For the text-containing cell, return its midpoint in (X, Y) coordinate format. 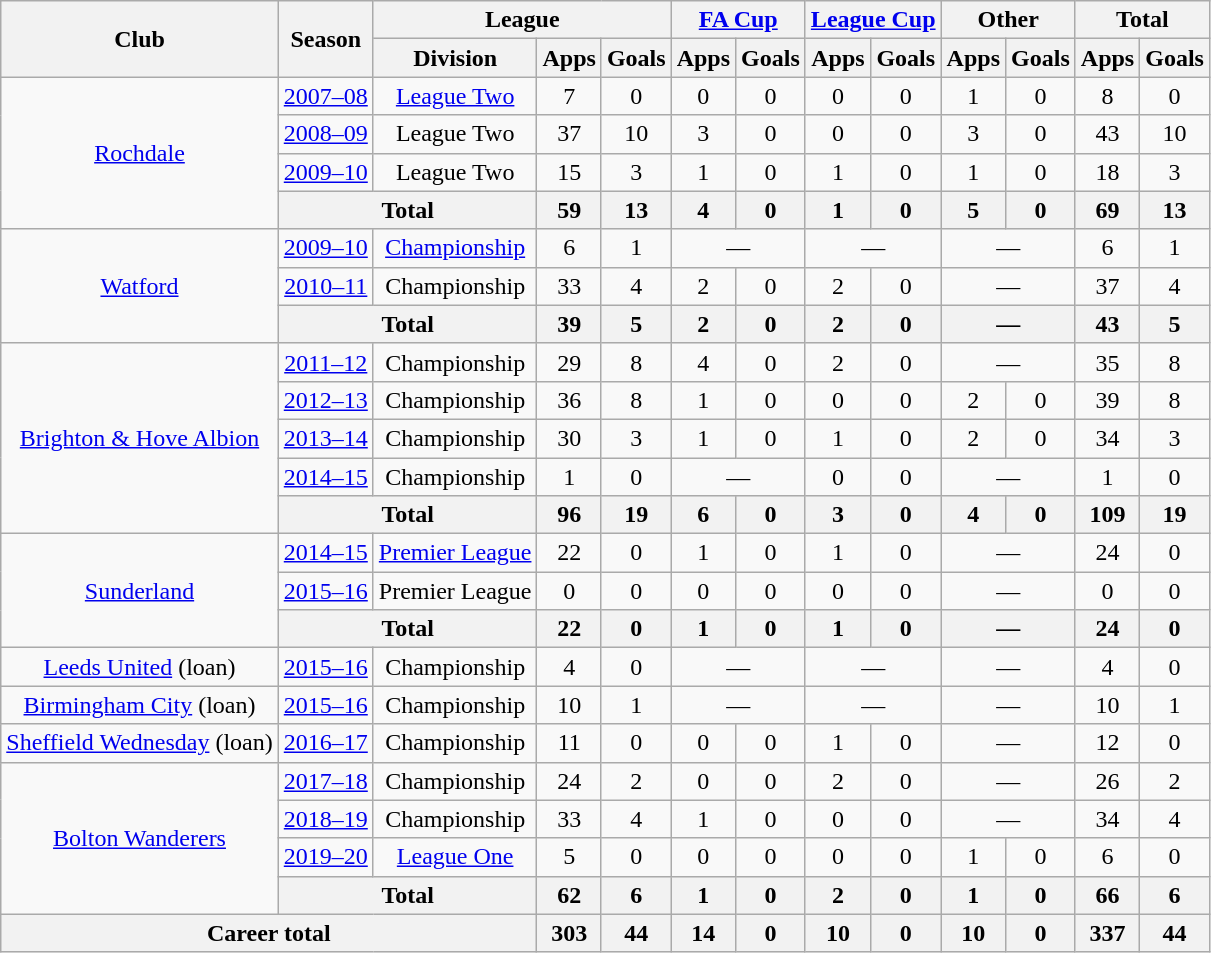
League One (455, 857)
303 (569, 933)
2017–18 (326, 781)
2018–19 (326, 819)
Club (140, 39)
2019–20 (326, 857)
Leeds United (loan) (140, 667)
Watford (140, 286)
7 (569, 96)
League Cup (873, 20)
29 (569, 362)
30 (569, 438)
337 (1107, 933)
Bolton Wanderers (140, 838)
11 (569, 743)
18 (1107, 172)
12 (1107, 743)
109 (1107, 515)
35 (1107, 362)
62 (569, 895)
League (522, 20)
Division (455, 58)
96 (569, 515)
15 (569, 172)
Sheffield Wednesday (loan) (140, 743)
36 (569, 400)
14 (703, 933)
FA Cup (738, 20)
66 (1107, 895)
Brighton & Hove Albion (140, 438)
59 (569, 210)
2013–14 (326, 438)
2012–13 (326, 400)
69 (1107, 210)
Birmingham City (loan) (140, 705)
2010–11 (326, 286)
26 (1107, 781)
Rochdale (140, 153)
Career total (269, 933)
Sunderland (140, 591)
2016–17 (326, 743)
2008–09 (326, 134)
Other (1008, 20)
2007–08 (326, 96)
2011–12 (326, 362)
Season (326, 39)
